Return [x, y] of the center of cell containing provided text 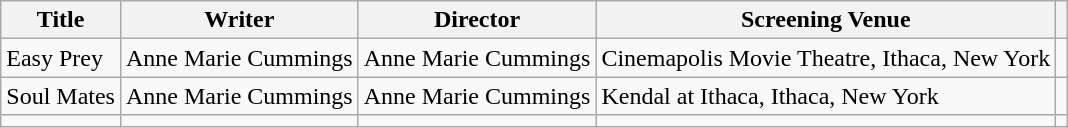
Cinemapolis Movie Theatre, Ithaca, New York [826, 58]
Easy Prey [61, 58]
Screening Venue [826, 20]
Director [477, 20]
Title [61, 20]
Writer [239, 20]
Soul Mates [61, 96]
Kendal at Ithaca, Ithaca, New York [826, 96]
